Capture the cell that displays the provided text and extract its (x, y) central coordinate. 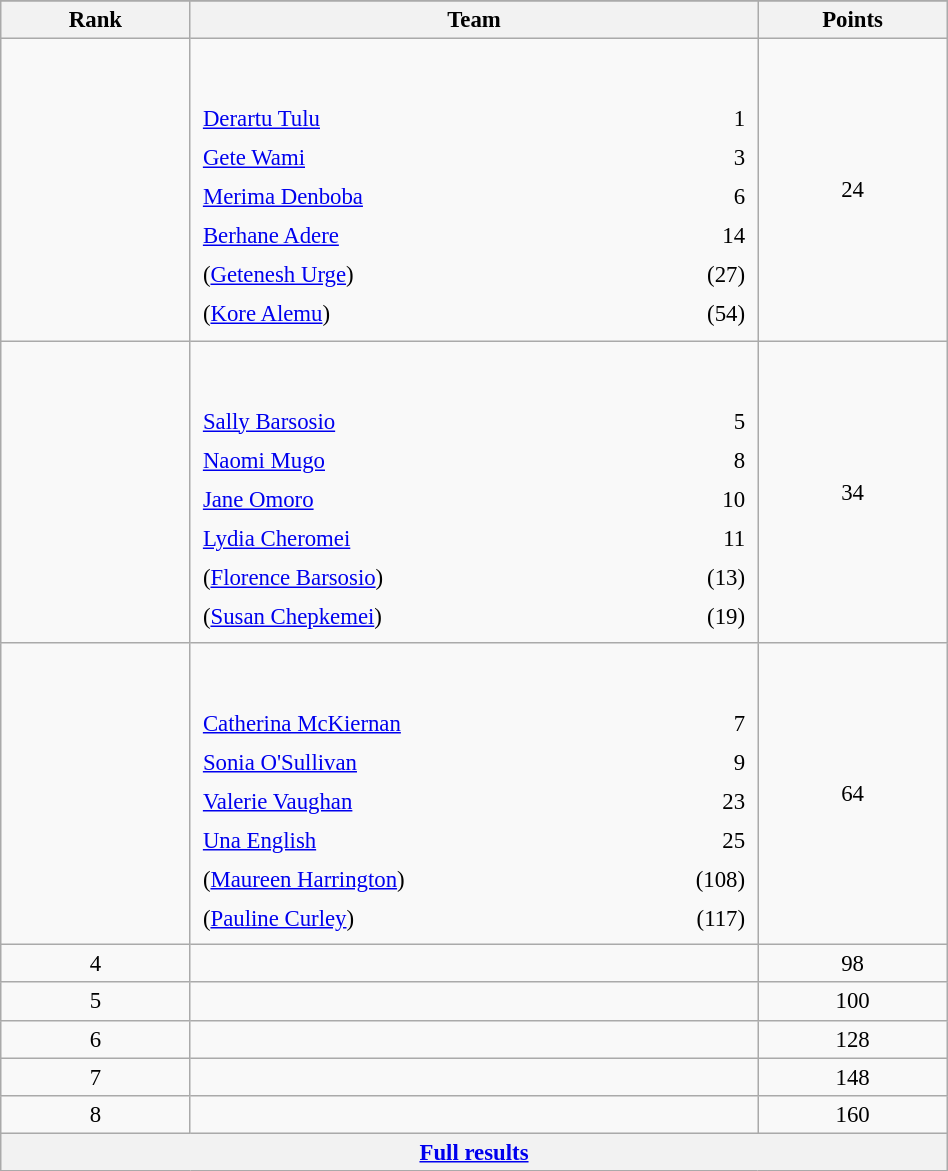
Derartu Tulu (412, 119)
Catherina McKiernan 7 Sonia O'Sullivan 9 Valerie Vaughan 23 Una English 25 (Maureen Harrington) (108) (Pauline Curley) (117) (474, 794)
Rank (96, 20)
Derartu Tulu 1 Gete Wami 3 Merima Denboba 6 Berhane Adere 14 (Getenesh Urge) (27) (Kore Alemu) (54) (474, 190)
(Maureen Harrington) (412, 880)
Jane Omoro (418, 499)
Sally Barsosio (418, 421)
Gete Wami (412, 158)
Catherina McKiernan (412, 723)
Una English (412, 840)
148 (852, 1077)
Sally Barsosio 5 Naomi Mugo 8 Jane Omoro 10 Lydia Cheromei 11 (Florence Barsosio) (13) (Susan Chepkemei) (19) (474, 492)
128 (852, 1039)
Lydia Cheromei (418, 538)
Merima Denboba (412, 197)
23 (690, 801)
(Kore Alemu) (412, 314)
34 (852, 492)
(Susan Chepkemei) (418, 616)
Valerie Vaughan (412, 801)
4 (96, 964)
11 (694, 538)
1 (690, 119)
Sonia O'Sullivan (412, 762)
100 (852, 1002)
3 (690, 158)
10 (694, 499)
(54) (690, 314)
Berhane Adere (412, 236)
(Getenesh Urge) (412, 275)
9 (690, 762)
Team (474, 20)
(108) (690, 880)
Full results (474, 1152)
25 (690, 840)
(117) (690, 919)
(13) (694, 577)
24 (852, 190)
64 (852, 794)
160 (852, 1114)
(27) (690, 275)
Points (852, 20)
14 (690, 236)
(19) (694, 616)
98 (852, 964)
(Florence Barsosio) (418, 577)
Naomi Mugo (418, 460)
(Pauline Curley) (412, 919)
